Provide the (x, y) coordinate of the cell's center where the given text is located.  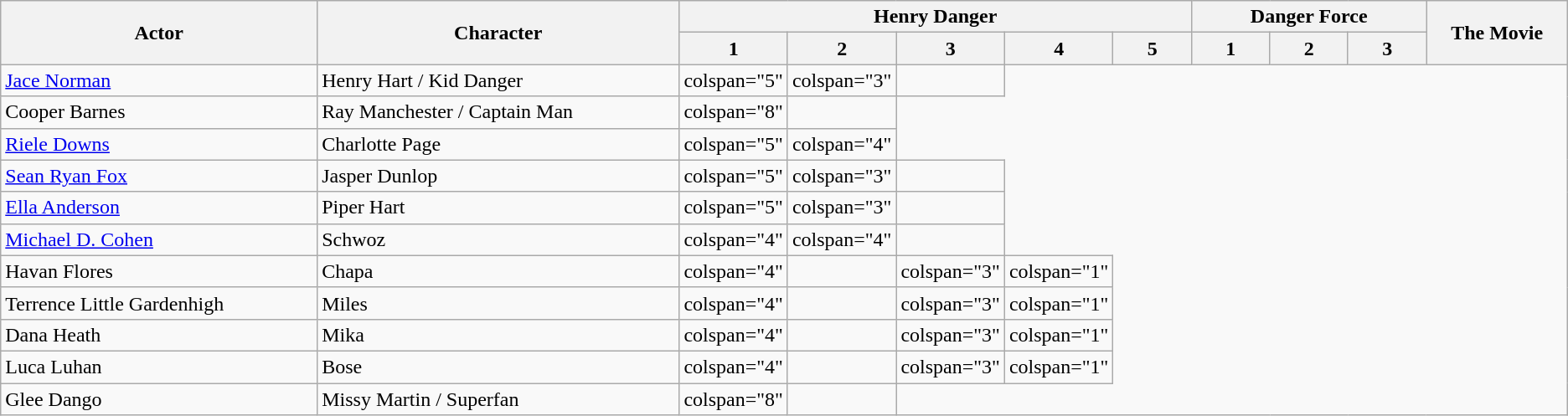
Riele Downs (159, 144)
Ray Manchester / Captain Man (498, 112)
Miles (498, 303)
Charlotte Page (498, 144)
Terrence Little Gardenhigh (159, 303)
Dana Heath (159, 335)
Piper Hart (498, 208)
Jasper Dunlop (498, 176)
Bose (498, 367)
Michael D. Cohen (159, 239)
Glee Dango (159, 399)
Ella Anderson (159, 208)
Havan Flores (159, 271)
Mika (498, 335)
Luca Luhan (159, 367)
Henry Hart / Kid Danger (498, 80)
Cooper Barnes (159, 112)
Jace Norman (159, 80)
Sean Ryan Fox (159, 176)
Danger Force (1308, 17)
Missy Martin / Superfan (498, 399)
4 (1059, 49)
5 (1153, 49)
Character (498, 33)
The Movie (1497, 33)
Chapa (498, 271)
Henry Danger (936, 17)
Schwoz (498, 239)
Actor (159, 33)
